Provide the [X, Y] coordinate of the cell's center where the given text is located.  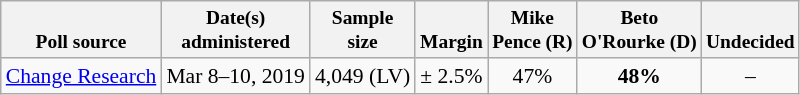
4,049 (LV) [362, 76]
Poll source [82, 30]
47% [533, 76]
Date(s)administered [236, 30]
Mar 8–10, 2019 [236, 76]
Margin [451, 30]
Undecided [750, 30]
– [750, 76]
MikePence (R) [533, 30]
± 2.5% [451, 76]
BetoO'Rourke (D) [639, 30]
Change Research [82, 76]
48% [639, 76]
Samplesize [362, 30]
